Output the [X, Y] coordinate of the center of the cell containing the given text.  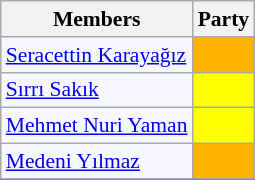
Party [224, 19]
Members [97, 19]
Seracettin Karayağız [97, 55]
Medeni Yılmaz [97, 162]
Sırrı Sakık [97, 90]
Mehmet Nuri Yaman [97, 126]
